Return the [X, Y] coordinate for the center point of the cell that contains the specified text.  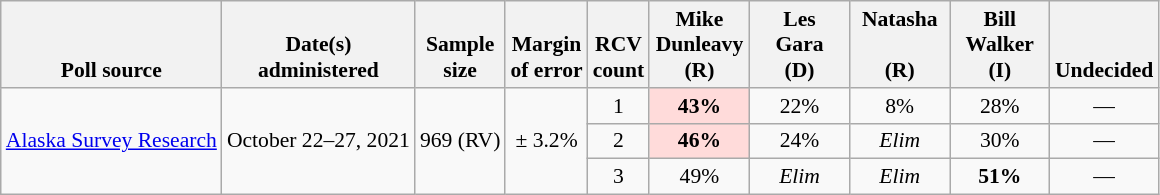
8% [900, 106]
RCVcount [619, 44]
Natasha(R) [900, 44]
49% [699, 177]
Date(s)administered [318, 44]
51% [1000, 177]
2 [619, 141]
969 (RV) [460, 142]
30% [1000, 141]
Marginof error [546, 44]
3 [619, 177]
1 [619, 106]
22% [799, 106]
24% [799, 141]
Undecided [1104, 44]
October 22–27, 2021 [318, 142]
28% [1000, 106]
LesGara(D) [799, 44]
46% [699, 141]
43% [699, 106]
Alaska Survey Research [112, 142]
Samplesize [460, 44]
Poll source [112, 44]
± 3.2% [546, 142]
MikeDunleavy(R) [699, 44]
BillWalker(I) [1000, 44]
